Find where the given text appears and provide that cell's center as [X, Y] coordinate. 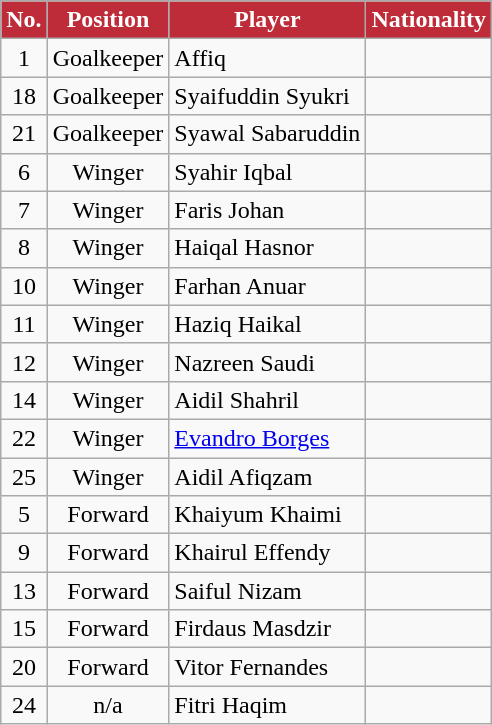
Firdaus Masdzir [268, 629]
25 [24, 477]
Saiful Nizam [268, 591]
Evandro Borges [268, 438]
Syawal Sabaruddin [268, 134]
24 [24, 705]
n/a [108, 705]
Khairul Effendy [268, 553]
Aidil Shahril [268, 400]
Vitor Fernandes [268, 667]
12 [24, 362]
14 [24, 400]
Syahir Iqbal [268, 172]
20 [24, 667]
Faris Johan [268, 210]
10 [24, 286]
1 [24, 58]
Aidil Afiqzam [268, 477]
13 [24, 591]
No. [24, 20]
Farhan Anuar [268, 286]
5 [24, 515]
Syaifuddin Syukri [268, 96]
Position [108, 20]
Nationality [429, 20]
Affiq [268, 58]
15 [24, 629]
Player [268, 20]
7 [24, 210]
11 [24, 324]
21 [24, 134]
6 [24, 172]
22 [24, 438]
Khaiyum Khaimi [268, 515]
Haziq Haikal [268, 324]
9 [24, 553]
Nazreen Saudi [268, 362]
Haiqal Hasnor [268, 248]
Fitri Haqim [268, 705]
8 [24, 248]
18 [24, 96]
